Return the (x, y) coordinate for the center point of the cell that contains the specified text.  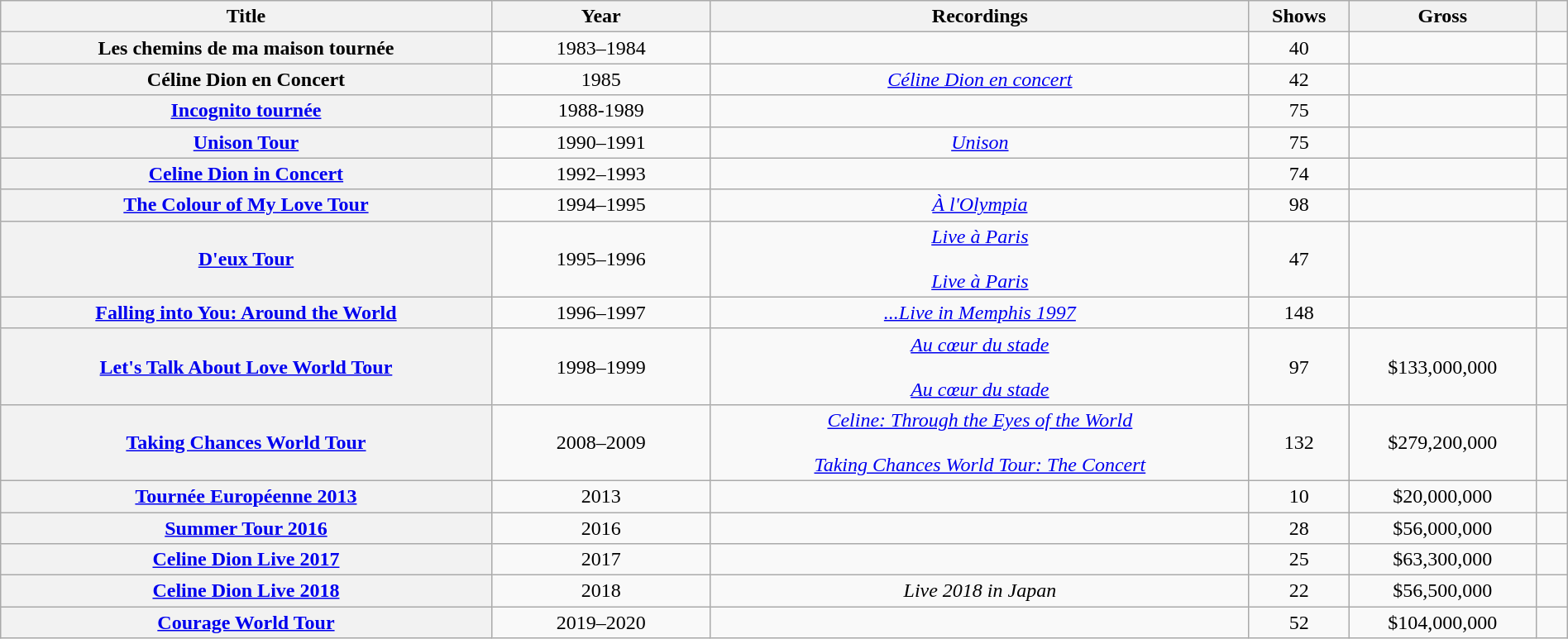
42 (1298, 79)
Unison (979, 142)
Recordings (979, 17)
Year (600, 17)
$20,000,000 (1442, 496)
Celine Dion Live 2017 (246, 560)
132 (1298, 442)
Courage World Tour (246, 622)
$104,000,000 (1442, 622)
1990–1991 (600, 142)
$279,200,000 (1442, 442)
2013 (600, 496)
1995–1996 (600, 259)
98 (1298, 205)
Celine: Through the Eyes of the World Taking Chances World Tour: The Concert (979, 442)
Céline Dion en concert (979, 79)
Unison Tour (246, 142)
Title (246, 17)
Live à Paris Live à Paris (979, 259)
Shows (1298, 17)
2019–2020 (600, 622)
2018 (600, 591)
Falling into You: Around the World (246, 312)
1994–1995 (600, 205)
Gross (1442, 17)
40 (1298, 48)
2017 (600, 560)
97 (1298, 366)
À l'Olympia (979, 205)
22 (1298, 591)
1988-1989 (600, 111)
Taking Chances World Tour (246, 442)
Summer Tour 2016 (246, 528)
1998–1999 (600, 366)
1985 (600, 79)
$56,500,000 (1442, 591)
$133,000,000 (1442, 366)
Incognito tournée (246, 111)
Les chemins de ma maison tournée (246, 48)
1983–1984 (600, 48)
Let's Talk About Love World Tour (246, 366)
Tournée Européenne 2013 (246, 496)
...Live in Memphis 1997 (979, 312)
28 (1298, 528)
1996–1997 (600, 312)
2016 (600, 528)
Céline Dion en Concert (246, 79)
Celine Dion in Concert (246, 174)
D'eux Tour (246, 259)
Live 2018 in Japan (979, 591)
52 (1298, 622)
10 (1298, 496)
Celine Dion Live 2018 (246, 591)
Au cœur du stade Au cœur du stade (979, 366)
The Colour of My Love Tour (246, 205)
47 (1298, 259)
148 (1298, 312)
2008–2009 (600, 442)
$56,000,000 (1442, 528)
74 (1298, 174)
25 (1298, 560)
1992–1993 (600, 174)
$63,300,000 (1442, 560)
